Capture the cell that displays the provided text and extract its [X, Y] central coordinate. 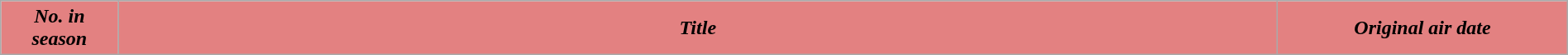
No. inseason [60, 28]
Original air date [1422, 28]
Title [698, 28]
